Locate the cell with the specified text and output its [X, Y] center coordinate. 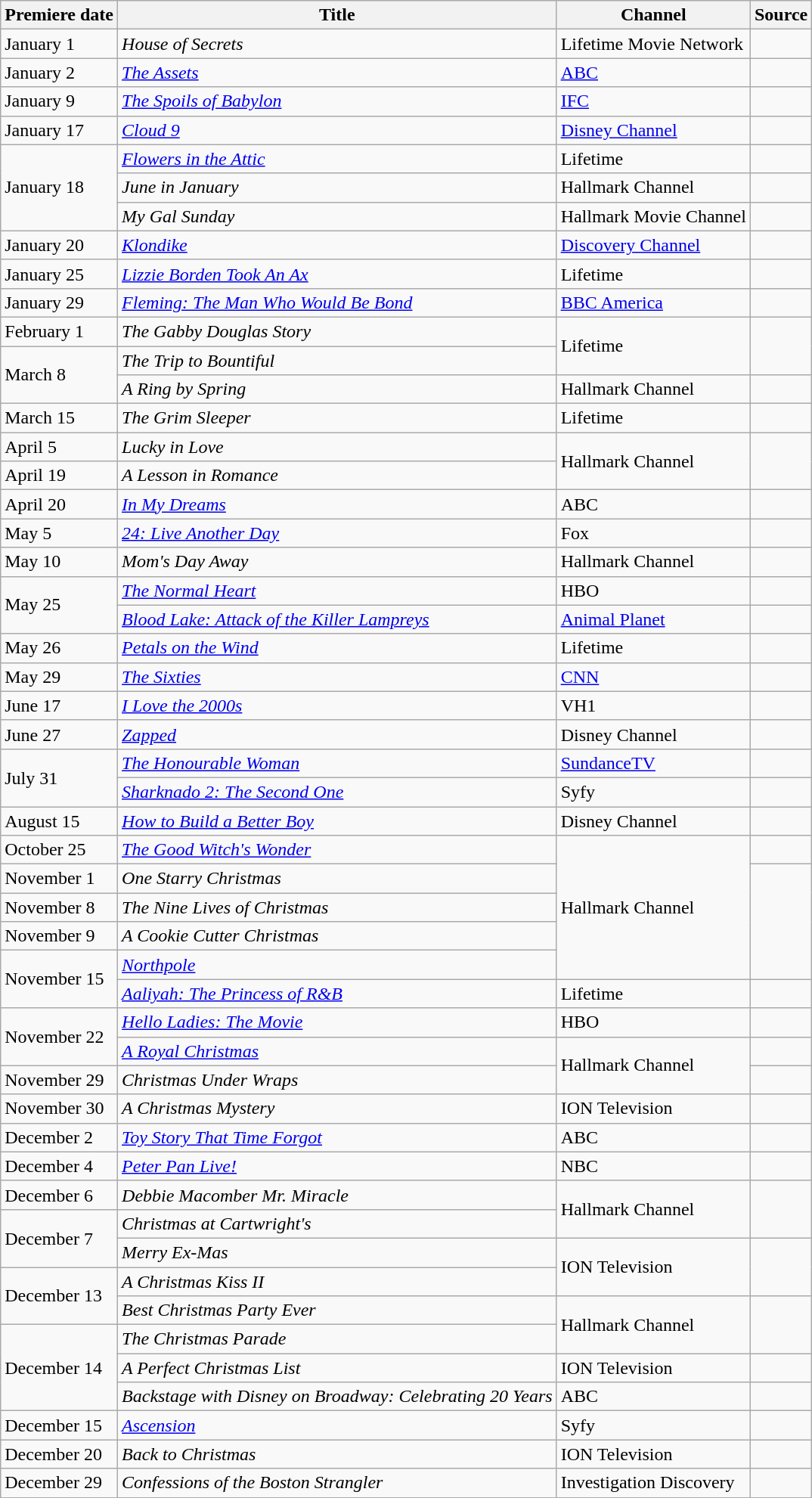
July 31 [59, 777]
January 25 [59, 274]
The Grim Sleeper [337, 418]
November 30 [59, 1109]
A Perfect Christmas List [337, 1368]
December 20 [59, 1454]
The Honourable Woman [337, 763]
The Assets [337, 73]
BBC America [653, 302]
Fleming: The Man Who Would Be Bond [337, 302]
I Love the 2000s [337, 706]
June 27 [59, 734]
Backstage with Disney on Broadway: Celebrating 20 Years [337, 1397]
January 17 [59, 130]
Lucky in Love [337, 447]
A Christmas Kiss II [337, 1282]
My Gal Sunday [337, 216]
January 2 [59, 73]
Investigation Discovery [653, 1483]
January 29 [59, 302]
A Christmas Mystery [337, 1109]
The Normal Heart [337, 591]
Hello Ladies: The Movie [337, 1022]
24: Live Another Day [337, 533]
Confessions of the Boston Strangler [337, 1483]
October 25 [59, 850]
Flowers in the Attic [337, 159]
March 15 [59, 418]
November 1 [59, 879]
Sharknado 2: The Second One [337, 792]
The Spoils of Babylon [337, 101]
March 8 [59, 375]
Debbie Macomber Mr. Miracle [337, 1195]
May 26 [59, 648]
Source [780, 15]
Blood Lake: Attack of the Killer Lampreys [337, 619]
November 8 [59, 907]
Toy Story That Time Forgot [337, 1137]
January 20 [59, 245]
December 15 [59, 1425]
December 4 [59, 1166]
SundanceTV [653, 763]
NBC [653, 1166]
Ascension [337, 1425]
April 20 [59, 504]
Christmas Under Wraps [337, 1080]
December 6 [59, 1195]
Northpole [337, 965]
January 9 [59, 101]
June in January [337, 188]
The Trip to Bountiful [337, 361]
A Lesson in Romance [337, 476]
The Sixties [337, 677]
December 29 [59, 1483]
The Nine Lives of Christmas [337, 907]
Zapped [337, 734]
Peter Pan Live! [337, 1166]
In My Dreams [337, 504]
Fox [653, 533]
August 15 [59, 820]
Cloud 9 [337, 130]
April 5 [59, 447]
IFC [653, 101]
Title [337, 15]
VH1 [653, 706]
November 9 [59, 936]
A Ring by Spring [337, 389]
Lifetime Movie Network [653, 44]
January 1 [59, 44]
February 1 [59, 331]
Aaliyah: The Princess of R&B [337, 994]
November 29 [59, 1080]
Hallmark Movie Channel [653, 216]
The Christmas Parade [337, 1339]
November 15 [59, 979]
Back to Christmas [337, 1454]
December 7 [59, 1238]
The Good Witch's Wonder [337, 850]
Merry Ex-Mas [337, 1252]
Lizzie Borden Took An Ax [337, 274]
January 18 [59, 188]
Mom's Day Away [337, 562]
Petals on the Wind [337, 648]
Animal Planet [653, 619]
Discovery Channel [653, 245]
Premiere date [59, 15]
Klondike [337, 245]
A Cookie Cutter Christmas [337, 936]
The Gabby Douglas Story [337, 331]
One Starry Christmas [337, 879]
December 2 [59, 1137]
December 13 [59, 1296]
May 5 [59, 533]
November 22 [59, 1037]
April 19 [59, 476]
May 25 [59, 605]
How to Build a Better Boy [337, 820]
May 10 [59, 562]
A Royal Christmas [337, 1051]
Best Christmas Party Ever [337, 1310]
June 17 [59, 706]
Christmas at Cartwright's [337, 1224]
House of Secrets [337, 44]
December 14 [59, 1368]
CNN [653, 677]
May 29 [59, 677]
Channel [653, 15]
